Return the [x, y] coordinate for the center point of the cell that contains the specified text.  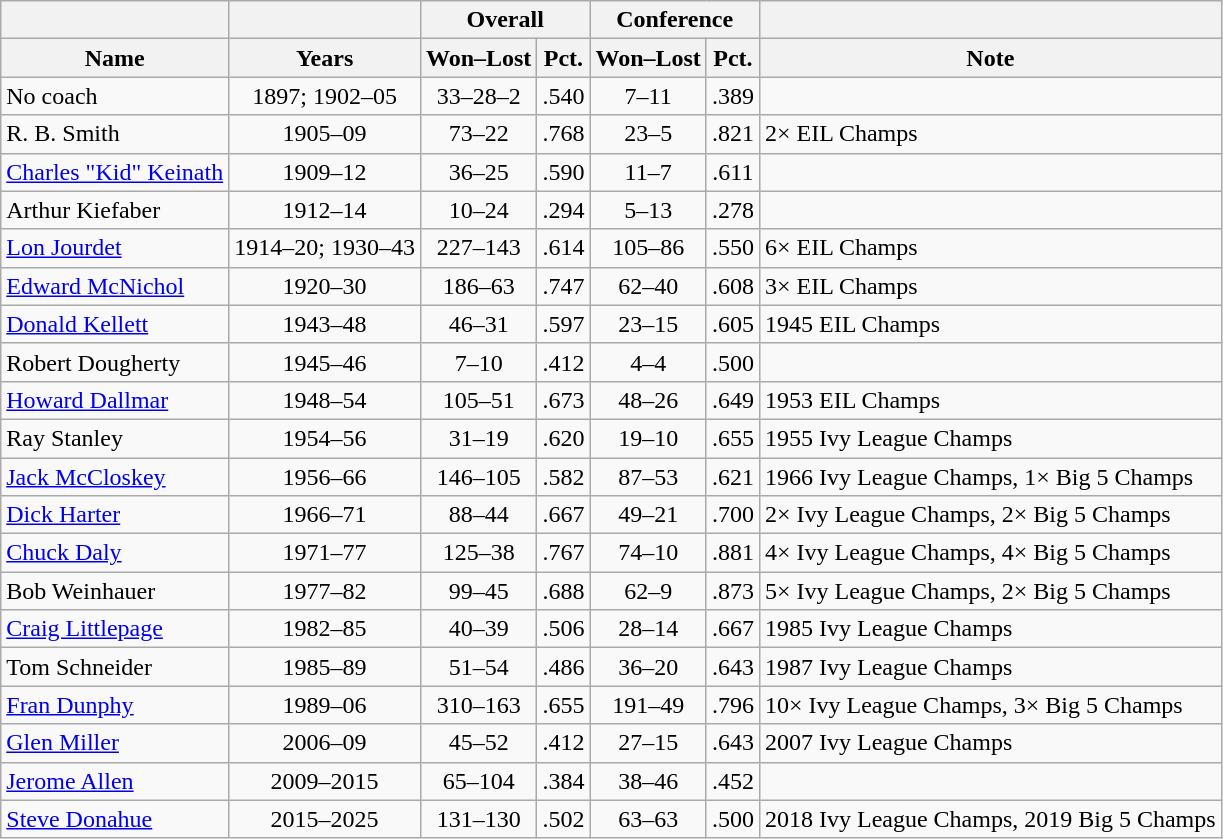
.881 [732, 553]
1956–66 [325, 477]
.590 [564, 172]
Lon Jourdet [115, 248]
2006–09 [325, 743]
23–5 [648, 134]
7–10 [478, 362]
Craig Littlepage [115, 629]
Tom Schneider [115, 667]
.384 [564, 781]
131–130 [478, 819]
No coach [115, 96]
186–63 [478, 286]
62–9 [648, 591]
105–51 [478, 400]
.767 [564, 553]
Charles "Kid" Keinath [115, 172]
.796 [732, 705]
6× EIL Champs [990, 248]
36–20 [648, 667]
1954–56 [325, 438]
Glen Miller [115, 743]
10–24 [478, 210]
.611 [732, 172]
191–49 [648, 705]
3× EIL Champs [990, 286]
1912–14 [325, 210]
.768 [564, 134]
1914–20; 1930–43 [325, 248]
Bob Weinhauer [115, 591]
99–45 [478, 591]
38–46 [648, 781]
Overall [505, 20]
1897; 1902–05 [325, 96]
1966 Ivy League Champs, 1× Big 5 Champs [990, 477]
310–163 [478, 705]
1985 Ivy League Champs [990, 629]
7–11 [648, 96]
.506 [564, 629]
45–52 [478, 743]
1982–85 [325, 629]
1977–82 [325, 591]
2015–2025 [325, 819]
Steve Donahue [115, 819]
.608 [732, 286]
46–31 [478, 324]
65–104 [478, 781]
31–19 [478, 438]
74–10 [648, 553]
.747 [564, 286]
28–14 [648, 629]
146–105 [478, 477]
.688 [564, 591]
.614 [564, 248]
.540 [564, 96]
.486 [564, 667]
Howard Dallmar [115, 400]
Chuck Daly [115, 553]
227–143 [478, 248]
.502 [564, 819]
11–7 [648, 172]
2× EIL Champs [990, 134]
1987 Ivy League Champs [990, 667]
.294 [564, 210]
2007 Ivy League Champs [990, 743]
1909–12 [325, 172]
.452 [732, 781]
Jack McCloskey [115, 477]
.620 [564, 438]
2× Ivy League Champs, 2× Big 5 Champs [990, 515]
87–53 [648, 477]
1966–71 [325, 515]
Jerome Allen [115, 781]
10× Ivy League Champs, 3× Big 5 Champs [990, 705]
.582 [564, 477]
36–25 [478, 172]
Donald Kellett [115, 324]
Ray Stanley [115, 438]
48–26 [648, 400]
.649 [732, 400]
5× Ivy League Champs, 2× Big 5 Champs [990, 591]
Edward McNichol [115, 286]
.700 [732, 515]
.821 [732, 134]
.550 [732, 248]
1945–46 [325, 362]
.605 [732, 324]
Fran Dunphy [115, 705]
88–44 [478, 515]
Arthur Kiefaber [115, 210]
Conference [675, 20]
1905–09 [325, 134]
.673 [564, 400]
1985–89 [325, 667]
2009–2015 [325, 781]
1989–06 [325, 705]
5–13 [648, 210]
73–22 [478, 134]
33–28–2 [478, 96]
1971–77 [325, 553]
1945 EIL Champs [990, 324]
Dick Harter [115, 515]
.278 [732, 210]
23–15 [648, 324]
4× Ivy League Champs, 4× Big 5 Champs [990, 553]
.873 [732, 591]
.597 [564, 324]
1948–54 [325, 400]
40–39 [478, 629]
49–21 [648, 515]
2018 Ivy League Champs, 2019 Big 5 Champs [990, 819]
63–63 [648, 819]
105–86 [648, 248]
125–38 [478, 553]
1953 EIL Champs [990, 400]
Note [990, 58]
Name [115, 58]
62–40 [648, 286]
19–10 [648, 438]
R. B. Smith [115, 134]
27–15 [648, 743]
4–4 [648, 362]
Robert Dougherty [115, 362]
1920–30 [325, 286]
1943–48 [325, 324]
.389 [732, 96]
Years [325, 58]
1955 Ivy League Champs [990, 438]
.621 [732, 477]
51–54 [478, 667]
